Extract the (X, Y) coordinate from the center of the cell holding the provided text.  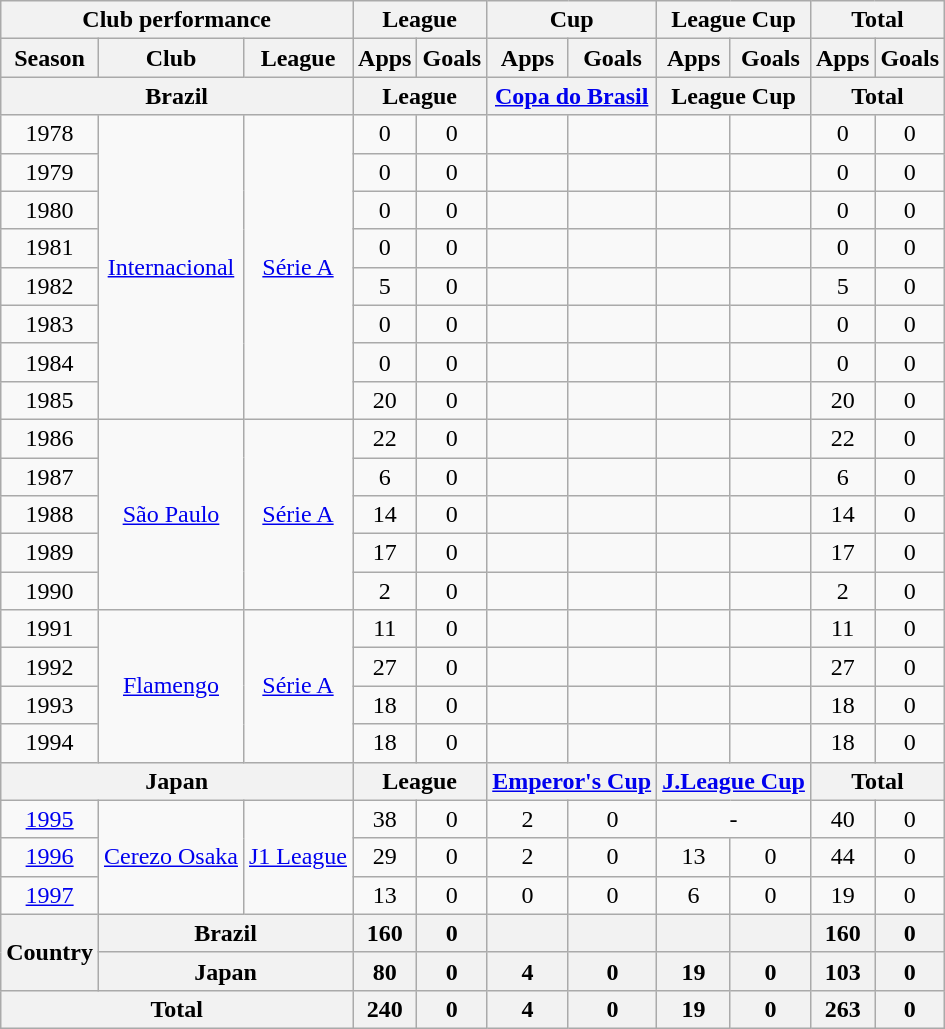
1997 (50, 895)
80 (385, 971)
Cerezo Osaka (170, 857)
29 (385, 857)
1983 (50, 324)
Emperor's Cup (572, 781)
São Paulo (170, 514)
38 (385, 819)
Season (50, 58)
1986 (50, 438)
Club (170, 58)
240 (385, 1009)
44 (842, 857)
1991 (50, 629)
1992 (50, 667)
1990 (50, 591)
1987 (50, 477)
1994 (50, 743)
1981 (50, 248)
263 (842, 1009)
1995 (50, 819)
Internacional (170, 267)
1982 (50, 286)
1980 (50, 210)
1989 (50, 553)
40 (842, 819)
Club performance (177, 20)
Copa do Brasil (572, 96)
J.League Cup (734, 781)
Flamengo (170, 686)
Country (50, 952)
- (734, 819)
1978 (50, 134)
J1 League (298, 857)
1985 (50, 400)
1993 (50, 705)
1988 (50, 515)
103 (842, 971)
1996 (50, 857)
Cup (572, 20)
1979 (50, 172)
1984 (50, 362)
